Return the (x, y) coordinate for the center point of the cell that contains the specified text.  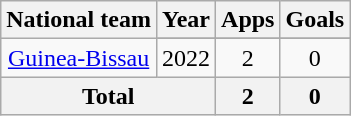
2022 (186, 58)
National team (79, 20)
Guinea-Bissau (79, 58)
Year (186, 20)
Goals (315, 20)
Apps (248, 20)
Total (108, 96)
